Locate the cell with the specified text and output its [x, y] center coordinate. 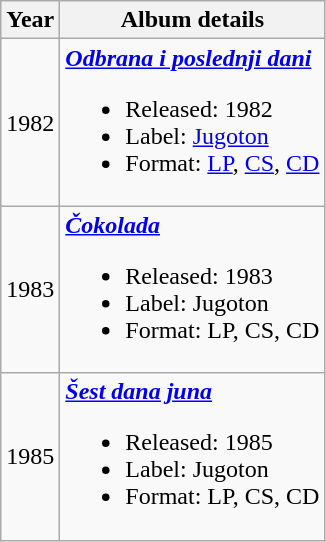
Album details [192, 20]
ČokoladaReleased: 1983Label: JugotonFormat: LP, CS, CD [192, 290]
Odbrana i poslednji dani Released: 1982Label: JugotonFormat: LP, CS, CD [192, 122]
Year [30, 20]
Šest dana junaReleased: 1985Label: JugotonFormat: LP, CS, CD [192, 456]
1985 [30, 456]
1983 [30, 290]
1982 [30, 122]
